Return the (X, Y) coordinate for the center point of the cell that contains the specified text.  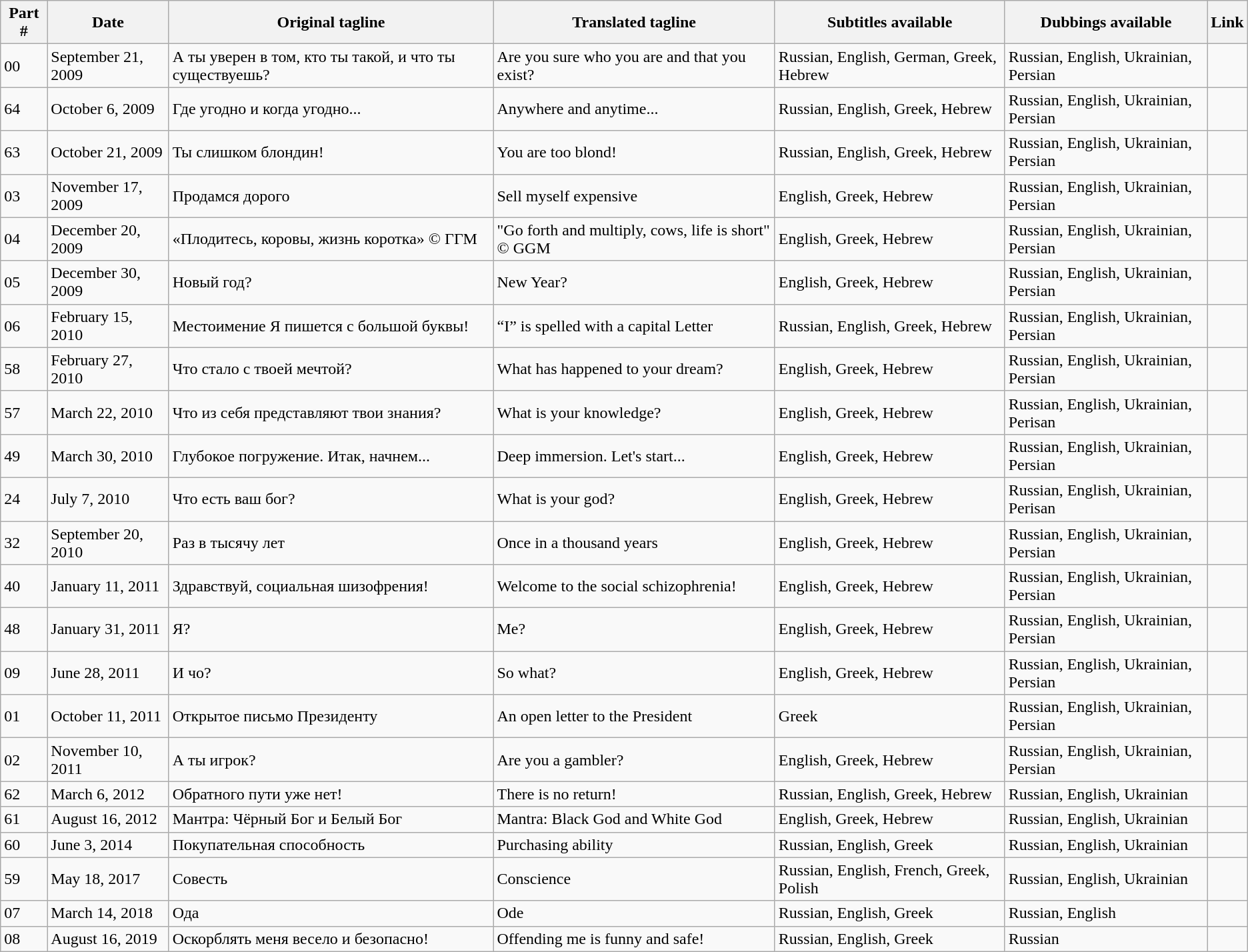
Местоимение Я пишется с большой буквы! (331, 325)
Совесть (331, 879)
Link (1228, 23)
Раз в тысячу лет (331, 543)
59 (24, 879)
Ты слишком блондин! (331, 152)
03 (24, 196)
October 6, 2009 (108, 109)
December 30, 2009 (108, 283)
63 (24, 152)
Conscience (634, 879)
Purchasing ability (634, 845)
Russian (1106, 939)
Я? (331, 629)
А ты уверен в том, кто ты такой, и что ты существуешь? (331, 65)
New Year? (634, 283)
Что есть ваш бог? (331, 499)
Здравствуй, социальная шизофрения! (331, 587)
60 (24, 845)
Ode (634, 913)
09 (24, 673)
Продамся дорого (331, 196)
September 21, 2009 (108, 65)
July 7, 2010 (108, 499)
January 11, 2011 (108, 587)
November 17, 2009 (108, 196)
Mantra: Black God and White God (634, 819)
Мантра: Чёрный Бог и Белый Бог (331, 819)
March 22, 2010 (108, 412)
There is no return! (634, 794)
00 (24, 65)
57 (24, 412)
Part # (24, 23)
March 14, 2018 (108, 913)
"Go forth and multiply, cows, life is short" © GGM (634, 239)
November 10, 2011 (108, 760)
Russian, English (1106, 913)
Sell myself expensive (634, 196)
Где угодно и когда угодно... (331, 109)
40 (24, 587)
Russian, English, German, Greek, Hebrew (889, 65)
Translated tagline (634, 23)
Открытое письмо Президенту (331, 716)
32 (24, 543)
What has happened to your dream? (634, 369)
Покупательная способность (331, 845)
04 (24, 239)
“I” is spelled with a capital Letter (634, 325)
March 30, 2010 (108, 456)
Новый год? (331, 283)
Оскорблять меня весело и безопасно! (331, 939)
You are too blond! (634, 152)
61 (24, 819)
August 16, 2012 (108, 819)
October 21, 2009 (108, 152)
Subtitles available (889, 23)
06 (24, 325)
Ода (331, 913)
So what? (634, 673)
Обратного пути уже нет! (331, 794)
Глубокое погружение. Итак, начнем... (331, 456)
What is your god? (634, 499)
June 28, 2011 (108, 673)
Russian, English, French, Greek, Polish (889, 879)
Are you sure who you are and that you exist? (634, 65)
01 (24, 716)
58 (24, 369)
Greek (889, 716)
02 (24, 760)
05 (24, 283)
Are you a gambler? (634, 760)
What is your knowledge? (634, 412)
Once in a thousand years (634, 543)
07 (24, 913)
Deep immersion. Let's start... (634, 456)
Date (108, 23)
Original tagline (331, 23)
September 20, 2010 (108, 543)
October 11, 2011 (108, 716)
January 31, 2011 (108, 629)
62 (24, 794)
48 (24, 629)
Me? (634, 629)
Offending me is funny and safe! (634, 939)
08 (24, 939)
August 16, 2019 (108, 939)
«Плодитесь, коровы, жизнь коротка» © ГГМ (331, 239)
Что из себя представляют твои знания? (331, 412)
December 20, 2009 (108, 239)
March 6, 2012 (108, 794)
February 27, 2010 (108, 369)
May 18, 2017 (108, 879)
49 (24, 456)
И чо? (331, 673)
Welcome to the social schizophrenia! (634, 587)
Что стало с твоей мечтой? (331, 369)
24 (24, 499)
An open letter to the President (634, 716)
Anywhere and anytime... (634, 109)
А ты игрок? (331, 760)
Dubbings available (1106, 23)
February 15, 2010 (108, 325)
64 (24, 109)
June 3, 2014 (108, 845)
